Output the [x, y] coordinate of the center of the cell containing the given text.  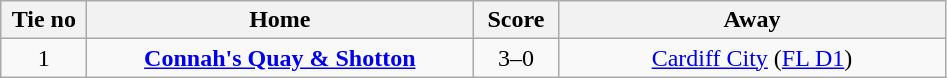
Connah's Quay & Shotton [280, 58]
Tie no [44, 20]
3–0 [516, 58]
Home [280, 20]
Cardiff City (FL D1) [752, 58]
Score [516, 20]
1 [44, 58]
Away [752, 20]
